Provide the [x, y] coordinate of the cell's center where the given text is located.  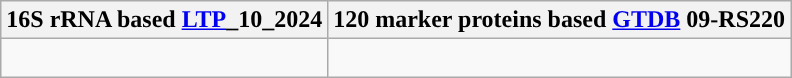
120 marker proteins based GTDB 09-RS220 [560, 20]
16S rRNA based LTP_10_2024 [164, 20]
